Determine the [X, Y] coordinate at the center of the cell enclosing the given text.  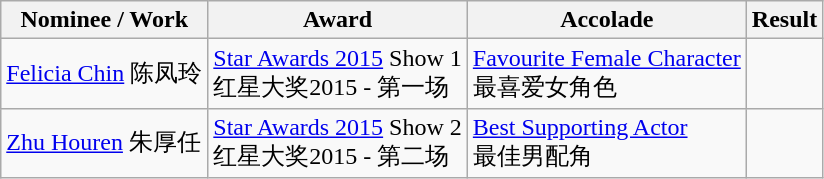
Favourite Female Character 最喜爱女角色 [606, 74]
Felicia Chin 陈凤玲 [104, 74]
Zhu Houren 朱厚任 [104, 143]
Accolade [606, 20]
Best Supporting Actor 最佳男配角 [606, 143]
Award [338, 20]
Nominee / Work [104, 20]
Star Awards 2015 Show 2红星大奖2015 - 第二场 [338, 143]
Result [784, 20]
Star Awards 2015 Show 1红星大奖2015 - 第一场 [338, 74]
